Identify which cell holds the provided text, then report its (X, Y) central coordinate. 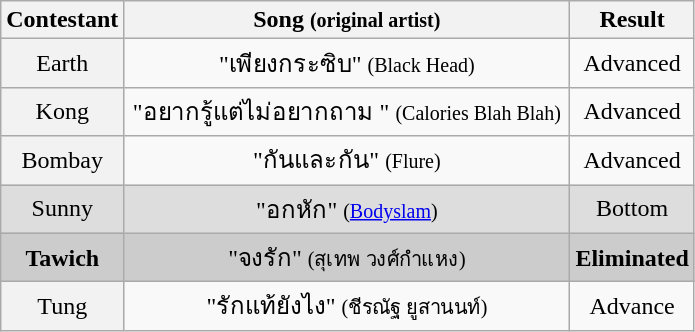
"รักแท้ยังไง" (ชีรณัฐ ยูสานนท์) (347, 306)
"อยากรู้แต่ไม่อยากถาม " (Calories Blah Blah) (347, 112)
"เพียงกระซิบ" (Black Head) (347, 64)
"อกหัก" (Bodyslam) (347, 208)
Sunny (62, 208)
Kong (62, 112)
Song (original artist) (347, 20)
Result (632, 20)
"กันและกัน" (Flure) (347, 160)
Bottom (632, 208)
"จงรัก" (สุเทพ วงศ์กำแหง) (347, 258)
Earth (62, 64)
Tung (62, 306)
Tawich (62, 258)
Advance (632, 306)
Bombay (62, 160)
Eliminated (632, 258)
Contestant (62, 20)
